Extract the [X, Y] coordinate from the center of the cell holding the provided text.  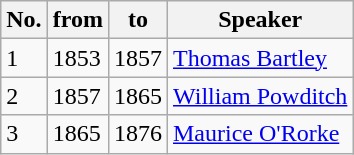
Maurice O'Rorke [260, 134]
Speaker [260, 20]
William Powditch [260, 96]
to [138, 20]
2 [24, 96]
1 [24, 58]
from [78, 20]
1853 [78, 58]
1876 [138, 134]
No. [24, 20]
3 [24, 134]
Thomas Bartley [260, 58]
